Locate the cell with the specified text and output its [x, y] center coordinate. 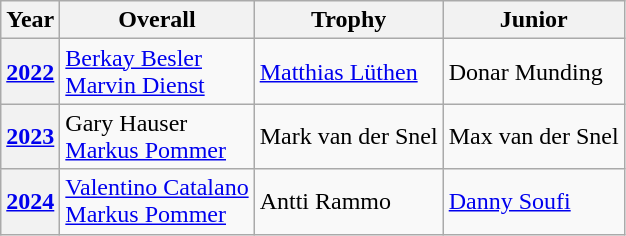
Berkay Besler Marvin Dienst [157, 72]
Trophy [348, 20]
2023 [30, 136]
Gary Hauser Markus Pommer [157, 136]
Antti Rammo [348, 202]
Valentino Catalano Markus Pommer [157, 202]
Donar Munding [534, 72]
Mark van der Snel [348, 136]
Year [30, 20]
2022 [30, 72]
Junior [534, 20]
Overall [157, 20]
2024 [30, 202]
Matthias Lüthen [348, 72]
Danny Soufi [534, 202]
Max van der Snel [534, 136]
